Determine the [X, Y] coordinate at the center of the cell enclosing the given text.  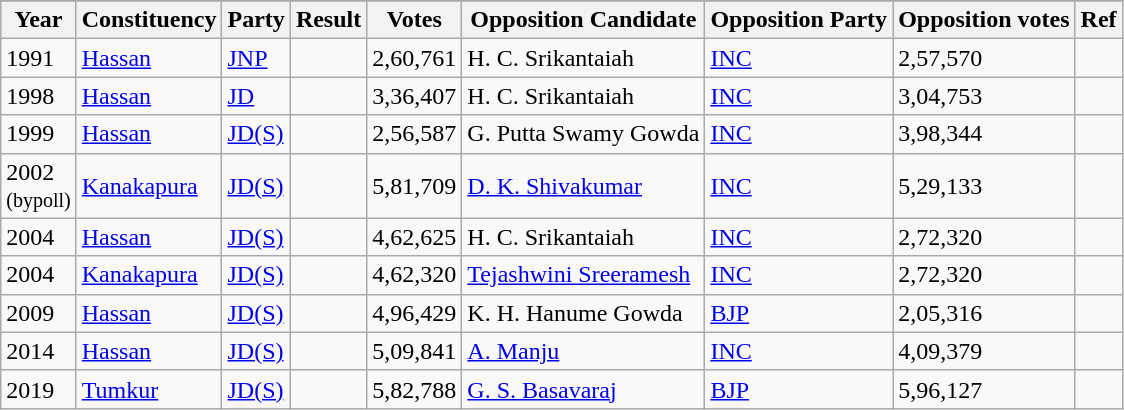
Result [328, 20]
5,29,133 [984, 186]
2,05,316 [984, 313]
3,98,344 [984, 134]
3,04,753 [984, 96]
2,60,761 [414, 58]
3,36,407 [414, 96]
G. S. Basavaraj [584, 389]
1999 [38, 134]
Opposition Candidate [584, 20]
4,62,320 [414, 275]
2,56,587 [414, 134]
2009 [38, 313]
5,82,788 [414, 389]
4,09,379 [984, 351]
2,57,570 [984, 58]
5,81,709 [414, 186]
Tejashwini Sreeramesh [584, 275]
JD [256, 96]
Votes [414, 20]
2014 [38, 351]
2002 (bypoll) [38, 186]
5,96,127 [984, 389]
K. H. Hanume Gowda [584, 313]
A. Manju [584, 351]
Tumkur [149, 389]
Constituency [149, 20]
G. Putta Swamy Gowda [584, 134]
4,96,429 [414, 313]
Ref [1098, 20]
4,62,625 [414, 237]
Opposition votes [984, 20]
1991 [38, 58]
Year [38, 20]
Party [256, 20]
5,09,841 [414, 351]
2019 [38, 389]
JNP [256, 58]
Opposition Party [799, 20]
D. K. Shivakumar [584, 186]
1998 [38, 96]
